Provide the (x, y) coordinate of the cell's center where the given text is located.  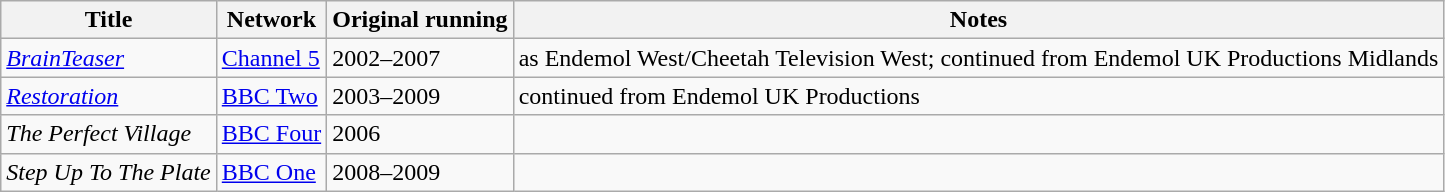
Step Up To The Plate (109, 172)
continued from Endemol UK Productions (978, 96)
BBC Four (271, 134)
Restoration (109, 96)
2002–2007 (420, 58)
Title (109, 20)
Network (271, 20)
BBC Two (271, 96)
2008–2009 (420, 172)
The Perfect Village (109, 134)
BBC One (271, 172)
2003–2009 (420, 96)
Original running (420, 20)
2006 (420, 134)
as Endemol West/Cheetah Television West; continued from Endemol UK Productions Midlands (978, 58)
Channel 5 (271, 58)
Notes (978, 20)
BrainTeaser (109, 58)
